Return (X, Y) of the center of cell containing provided text 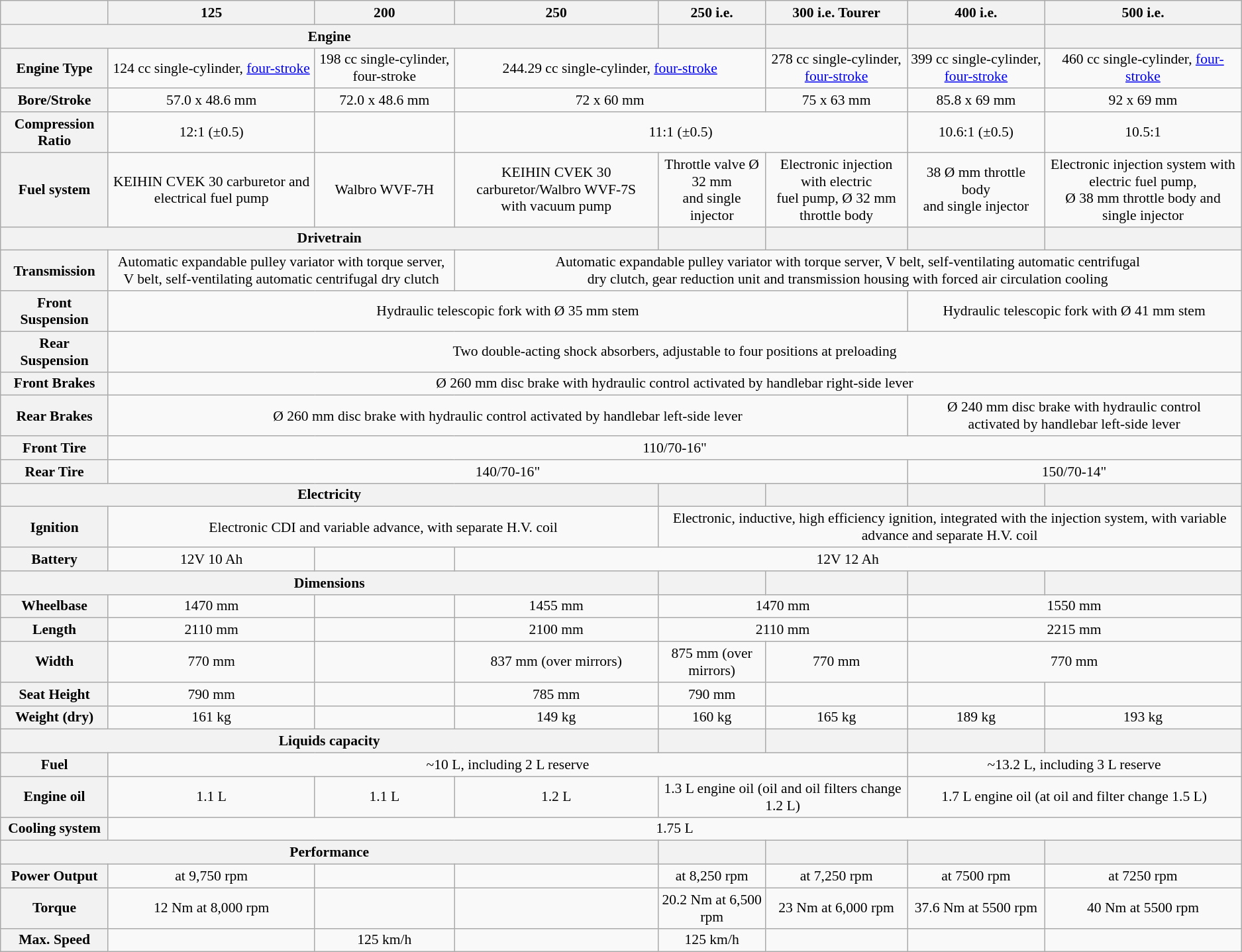
875 mm (over mirrors) (712, 662)
20.2 Nm at 6,500 rpm (712, 908)
10.6:1 (±0.5) (976, 132)
Weight (dry) (54, 717)
Torque (54, 908)
Electronic injection system with electric fuel pump,Ø 38 mm throttle body and single injector (1143, 189)
72.0 x 48.6 mm (384, 101)
Ø 240 mm disc brake with hydraulic controlactivated by handlebar left-side lever (1074, 416)
Dimensions (330, 583)
Hydraulic telescopic fork with Ø 41 mm stem (1074, 311)
75 x 63 mm (837, 101)
Seat Height (54, 694)
1.3 L engine oil (oil and oil filters change 1.2 L) (783, 796)
400 i.e. (976, 13)
Electronic injection with electricfuel pump, Ø 32 mm throttle body (837, 189)
92 x 69 mm (1143, 101)
Rear Brakes (54, 416)
at 7,250 rpm (837, 876)
1550 mm (1074, 606)
Power Output (54, 876)
85.8 x 69 mm (976, 101)
Electricity (330, 495)
Cooling system (54, 829)
1.75 L (674, 829)
72 x 60 mm (610, 101)
Rear Suspension (54, 351)
57.0 x 48.6 mm (211, 101)
Automatic expandable pulley variator with torque server,V belt, self-ventilating automatic centrifugal dry clutch (281, 270)
Transmission (54, 270)
Fuel (54, 765)
at 7500 rpm (976, 876)
Performance (330, 853)
40 Nm at 5500 rpm (1143, 908)
161 kg (211, 717)
Length (54, 630)
Liquids capacity (330, 741)
Electronic CDI and variable advance, with separate H.V. coil (383, 527)
Width (54, 662)
23 Nm at 6,000 rpm (837, 908)
149 kg (556, 717)
Walbro WVF-7H (384, 189)
399 cc single-cylinder, four-stroke (976, 68)
Bore/Stroke (54, 101)
Engine Type (54, 68)
Compression Ratio (54, 132)
Engine (330, 36)
Rear Tire (54, 472)
12 Nm at 8,000 rpm (211, 908)
Ø 260 mm disc brake with hydraulic control activated by handlebar right-side lever (674, 384)
785 mm (556, 694)
Fuel system (54, 189)
Throttle valve Ø 32 mmand single injector (712, 189)
193 kg (1143, 717)
Hydraulic telescopic fork with Ø 35 mm stem (507, 311)
200 (384, 13)
Front Brakes (54, 384)
278 cc single-cylinder, four-stroke (837, 68)
125 (211, 13)
Max. Speed (54, 940)
1.7 L engine oil (at oil and filter change 1.5 L) (1074, 796)
Ø 260 mm disc brake with hydraulic control activated by handlebar left-side lever (507, 416)
12V 10 Ah (211, 559)
165 kg (837, 717)
Two double-acting shock absorbers, adjustable to four positions at preloading (674, 351)
KEIHIN CVEK 30 carburetor and electrical fuel pump (211, 189)
12V 12 Ah (848, 559)
500 i.e. (1143, 13)
189 kg (976, 717)
37.6 Nm at 5500 rpm (976, 908)
11:1 (±0.5) (681, 132)
460 cc single-cylinder, four-stroke (1143, 68)
198 cc single-cylinder, four-stroke (384, 68)
at 7250 rpm (1143, 876)
Electronic, inductive, high efficiency ignition, integrated with the injection system, with variable advance and separate H.V. coil (950, 527)
160 kg (712, 717)
Front Tire (54, 448)
Engine oil (54, 796)
~13.2 L, including 3 L reserve (1074, 765)
1.2 L (556, 796)
140/70-16" (507, 472)
12:1 (±0.5) (211, 132)
Front Suspension (54, 311)
837 mm (over mirrors) (556, 662)
10.5:1 (1143, 132)
1455 mm (556, 606)
250 (556, 13)
110/70-16" (674, 448)
~10 L, including 2 L reserve (507, 765)
at 9,750 rpm (211, 876)
38 Ø mm throttle bodyand single injector (976, 189)
150/70-14" (1074, 472)
300 i.e. Tourer (837, 13)
250 i.e. (712, 13)
124 cc single-cylinder, four-stroke (211, 68)
at 8,250 rpm (712, 876)
Ignition (54, 527)
Battery (54, 559)
2215 mm (1074, 630)
2100 mm (556, 630)
KEIHIN CVEK 30 carburetor/Walbro WVF-7Swith vacuum pump (556, 189)
244.29 cc single-cylinder, four-stroke (610, 68)
Wheelbase (54, 606)
Drivetrain (330, 238)
